Extract the (x, y) coordinate from the center of the cell holding the provided text.  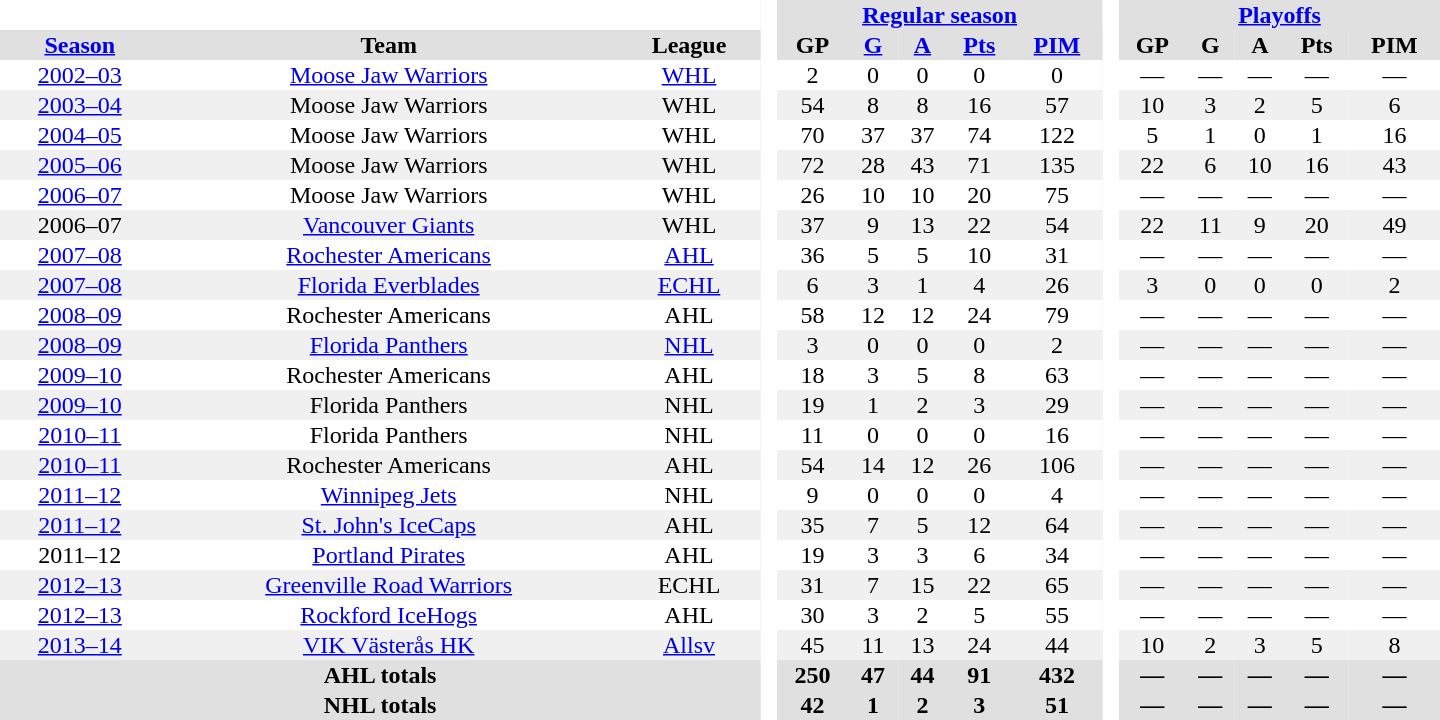
122 (1056, 135)
51 (1056, 705)
250 (813, 675)
Playoffs (1280, 15)
47 (873, 675)
15 (923, 585)
71 (979, 165)
Allsv (689, 645)
106 (1056, 465)
42 (813, 705)
57 (1056, 105)
Vancouver Giants (389, 225)
36 (813, 255)
34 (1056, 555)
18 (813, 375)
Portland Pirates (389, 555)
74 (979, 135)
Winnipeg Jets (389, 495)
VIK Västerås HK (389, 645)
Regular season (940, 15)
2005–06 (80, 165)
79 (1056, 315)
Season (80, 45)
League (689, 45)
NHL totals (380, 705)
58 (813, 315)
65 (1056, 585)
Rockford IceHogs (389, 615)
2013–14 (80, 645)
2004–05 (80, 135)
70 (813, 135)
Greenville Road Warriors (389, 585)
28 (873, 165)
AHL totals (380, 675)
63 (1056, 375)
91 (979, 675)
45 (813, 645)
30 (813, 615)
14 (873, 465)
35 (813, 525)
Team (389, 45)
64 (1056, 525)
29 (1056, 405)
432 (1056, 675)
2003–04 (80, 105)
49 (1394, 225)
135 (1056, 165)
72 (813, 165)
2002–03 (80, 75)
St. John's IceCaps (389, 525)
75 (1056, 195)
Florida Everblades (389, 285)
55 (1056, 615)
